Locate the cell with the specified text and output its (x, y) center coordinate. 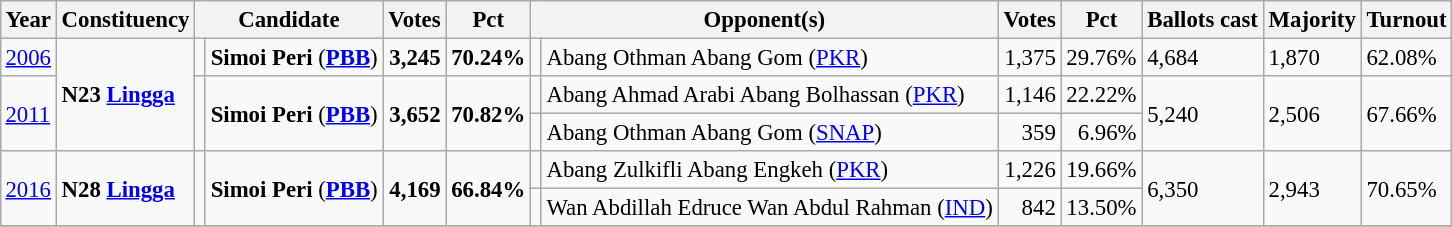
3,652 (414, 114)
Wan Abdillah Edruce Wan Abdul Rahman (IND) (770, 208)
2,943 (1312, 188)
2,506 (1312, 114)
Abang Zulkifli Abang Engkeh (PKR) (770, 170)
4,684 (1202, 57)
Opponent(s) (765, 20)
N23 Lingga (125, 94)
19.66% (1102, 170)
2006 (28, 57)
62.08% (1406, 57)
70.24% (488, 57)
1,226 (1030, 170)
2016 (28, 188)
359 (1030, 133)
Ballots cast (1202, 20)
842 (1030, 208)
Year (28, 20)
Candidate (289, 20)
Abang Ahmad Arabi Abang Bolhassan (PKR) (770, 95)
1,870 (1312, 57)
Abang Othman Abang Gom (SNAP) (770, 133)
5,240 (1202, 114)
66.84% (488, 188)
Majority (1312, 20)
3,245 (414, 57)
70.82% (488, 114)
29.76% (1102, 57)
Abang Othman Abang Gom (PKR) (770, 57)
Turnout (1406, 20)
22.22% (1102, 95)
1,375 (1030, 57)
2011 (28, 114)
6,350 (1202, 188)
70.65% (1406, 188)
67.66% (1406, 114)
1,146 (1030, 95)
13.50% (1102, 208)
N28 Lingga (125, 188)
Constituency (125, 20)
6.96% (1102, 133)
4,169 (414, 188)
